Determine the [X, Y] coordinate at the center of the cell enclosing the given text.  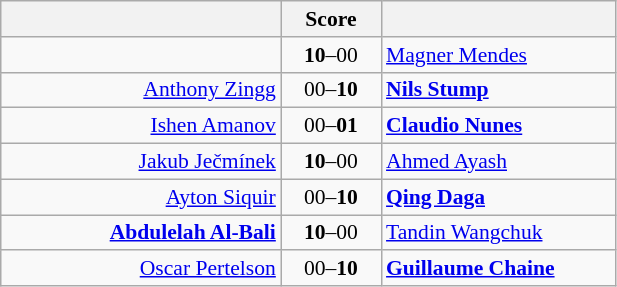
Nils Stump [498, 90]
Ishen Amanov [141, 126]
Tandin Wangchuk [498, 233]
Qing Daga [498, 197]
Score [331, 19]
Oscar Pertelson [141, 269]
Ahmed Ayash [498, 162]
Claudio Nunes [498, 126]
Anthony Zingg [141, 90]
Magner Mendes [498, 55]
Abdulelah Al-Bali [141, 233]
Jakub Ječmínek [141, 162]
00–01 [331, 126]
Ayton Siquir [141, 197]
Guillaume Chaine [498, 269]
